Search for the cell housing the specified text and yield its [X, Y] center coordinate. 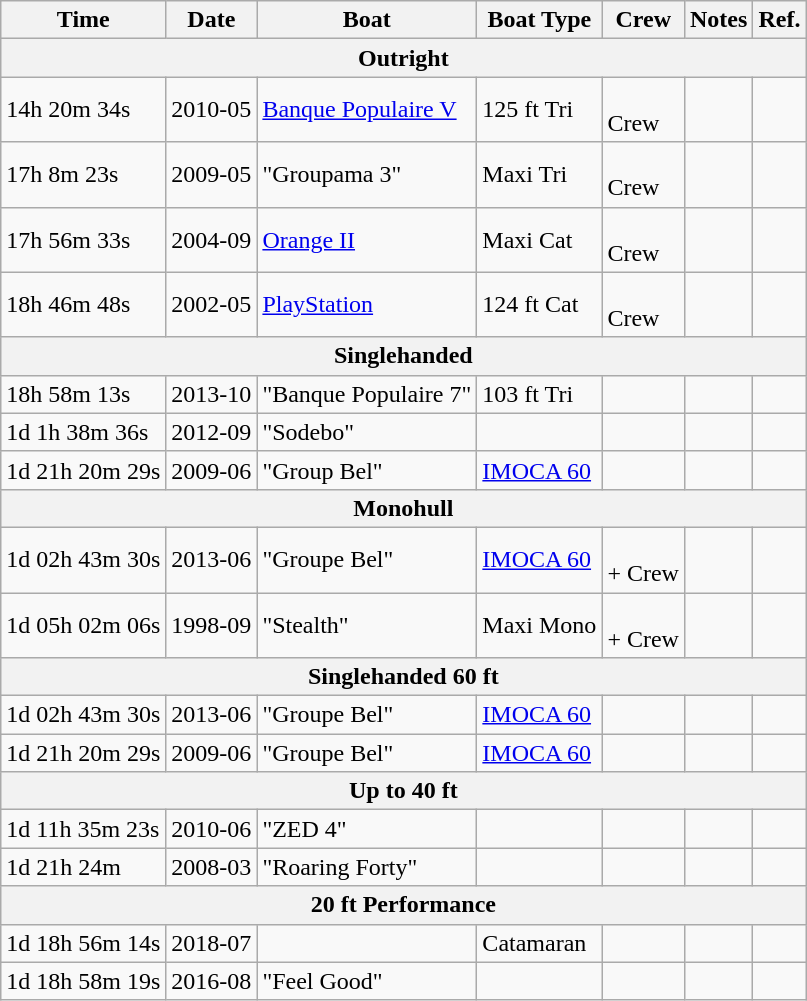
2012-09 [212, 432]
Orange II [367, 240]
1998-09 [212, 624]
2002-05 [212, 304]
Boat [367, 20]
1d 1h 38m 36s [84, 432]
1d 18h 56m 14s [84, 943]
Up to 40 ft [404, 791]
103 ft Tri [540, 394]
2016-08 [212, 981]
"Group Bel" [367, 470]
Notes [718, 20]
17h 8m 23s [84, 174]
124 ft Cat [540, 304]
18h 46m 48s [84, 304]
Maxi Tri [540, 174]
Singlehanded 60 ft [404, 677]
2018-07 [212, 943]
"Banque Populaire 7" [367, 394]
1d 11h 35m 23s [84, 829]
17h 56m 33s [84, 240]
"Groupama 3" [367, 174]
Outright [404, 58]
Boat Type [540, 20]
2004-09 [212, 240]
Singlehanded [404, 356]
Banque Populaire V [367, 110]
"Roaring Forty" [367, 867]
20 ft Performance [404, 905]
Monohull [404, 508]
2013-10 [212, 394]
2010-05 [212, 110]
18h 58m 13s [84, 394]
Time [84, 20]
14h 20m 34s [84, 110]
125 ft Tri [540, 110]
1d 21h 24m [84, 867]
2009-05 [212, 174]
"Sodebo" [367, 432]
"ZED 4" [367, 829]
1d 05h 02m 06s [84, 624]
1d 18h 58m 19s [84, 981]
2008-03 [212, 867]
Date [212, 20]
"Feel Good" [367, 981]
PlayStation [367, 304]
Catamaran [540, 943]
Maxi Cat [540, 240]
Maxi Mono [540, 624]
2010-06 [212, 829]
Ref. [780, 20]
"Stealth" [367, 624]
